Locate the cell with the specified text and output its [x, y] center coordinate. 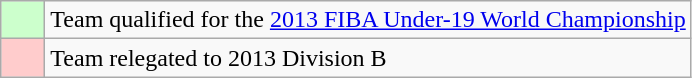
Team relegated to 2013 Division B [368, 58]
Team qualified for the 2013 FIBA Under-19 World Championship [368, 20]
